Return [X, Y] of the center of cell containing provided text 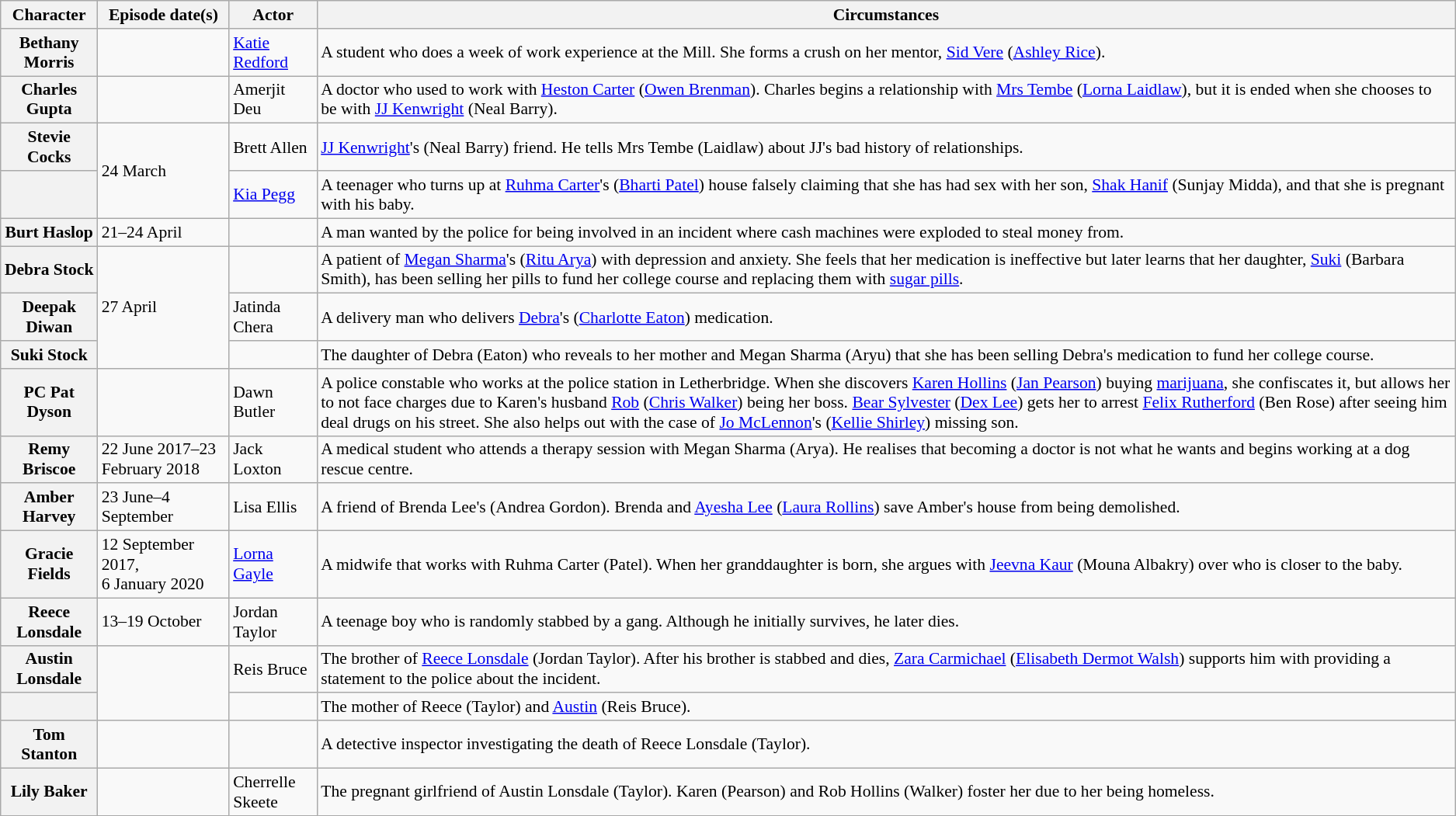
21–24 April [164, 232]
Charles Gupta [50, 99]
Jordan Taylor [273, 621]
Deepak Diwan [50, 317]
A friend of Brenda Lee's (Andrea Gordon). Brenda and Ayesha Lee (Laura Rollins) save Amber's house from being demolished. [886, 508]
Remy Briscoe [50, 460]
A detective inspector investigating the death of Reece Lonsdale (Taylor). [886, 744]
Tom Stanton [50, 744]
Debra Stock [50, 270]
12 September 2017,6 January 2020 [164, 565]
22 June 2017–23 February 2018 [164, 460]
Stevie Cocks [50, 148]
Austin Lonsdale [50, 669]
Cherrelle Skeete [273, 792]
Burt Haslop [50, 232]
The mother of Reece (Taylor) and Austin (Reis Bruce). [886, 707]
Kia Pegg [273, 194]
Actor [273, 15]
Lorna Gayle [273, 565]
Amber Harvey [50, 508]
Character [50, 15]
The pregnant girlfriend of Austin Lonsdale (Taylor). Karen (Pearson) and Rob Hollins (Walker) foster her due to her being homeless. [886, 792]
27 April [164, 307]
Brett Allen [273, 148]
Katie Redford [273, 53]
Gracie Fields [50, 565]
Bethany Morris [50, 53]
13–19 October [164, 621]
A teenage boy who is randomly stabbed by a gang. Although he initially survives, he later dies. [886, 621]
Suki Stock [50, 355]
Reis Bruce [273, 669]
PC Pat Dyson [50, 402]
Circumstances [886, 15]
A delivery man who delivers Debra's (Charlotte Eaton) medication. [886, 317]
23 June–4 September [164, 508]
Jack Loxton [273, 460]
24 March [164, 171]
Episode date(s) [164, 15]
Reece Lonsdale [50, 621]
Jatinda Chera [273, 317]
Dawn Butler [273, 402]
Lisa Ellis [273, 508]
Lily Baker [50, 792]
A man wanted by the police for being involved in an incident where cash machines were exploded to steal money from. [886, 232]
A student who does a week of work experience at the Mill. She forms a crush on her mentor, Sid Vere (Ashley Rice). [886, 53]
Amerjit Deu [273, 99]
JJ Kenwright's (Neal Barry) friend. He tells Mrs Tembe (Laidlaw) about JJ's bad history of relationships. [886, 148]
